Determine the (x, y) coordinate at the center of the cell enclosing the given text.  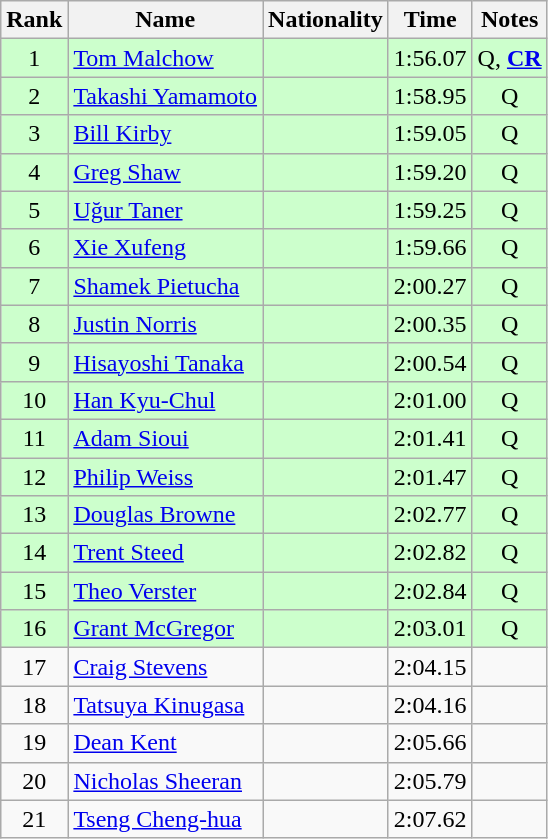
8 (34, 324)
5 (34, 210)
12 (34, 477)
Q, CR (510, 58)
1:59.05 (430, 134)
Philip Weiss (166, 477)
17 (34, 667)
Nicholas Sheeran (166, 781)
2:02.84 (430, 591)
19 (34, 743)
13 (34, 515)
Uğur Taner (166, 210)
2:02.82 (430, 553)
3 (34, 134)
Tatsuya Kinugasa (166, 705)
2:01.47 (430, 477)
2:04.16 (430, 705)
2:01.41 (430, 438)
16 (34, 629)
1:58.95 (430, 96)
7 (34, 286)
Hisayoshi Tanaka (166, 362)
20 (34, 781)
Grant McGregor (166, 629)
Greg Shaw (166, 172)
2:03.01 (430, 629)
Takashi Yamamoto (166, 96)
2 (34, 96)
18 (34, 705)
15 (34, 591)
Nationality (326, 20)
Notes (510, 20)
1:59.25 (430, 210)
2:07.62 (430, 819)
2:00.27 (430, 286)
Tom Malchow (166, 58)
Trent Steed (166, 553)
10 (34, 400)
1:59.20 (430, 172)
Time (430, 20)
1 (34, 58)
Xie Xufeng (166, 248)
4 (34, 172)
Justin Norris (166, 324)
Theo Verster (166, 591)
Douglas Browne (166, 515)
Craig Stevens (166, 667)
2:04.15 (430, 667)
14 (34, 553)
9 (34, 362)
2:05.79 (430, 781)
2:00.54 (430, 362)
Adam Sioui (166, 438)
Tseng Cheng-hua (166, 819)
2:02.77 (430, 515)
1:56.07 (430, 58)
21 (34, 819)
Rank (34, 20)
2:00.35 (430, 324)
Dean Kent (166, 743)
6 (34, 248)
Bill Kirby (166, 134)
2:01.00 (430, 400)
2:05.66 (430, 743)
Han Kyu-Chul (166, 400)
Shamek Pietucha (166, 286)
Name (166, 20)
11 (34, 438)
1:59.66 (430, 248)
